Provide the [x, y] coordinate of the cell's center where the given text is located.  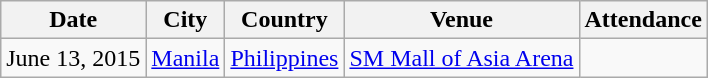
June 13, 2015 [74, 58]
SM Mall of Asia Arena [462, 58]
Manila [186, 58]
Country [284, 20]
City [186, 20]
Philippines [284, 58]
Date [74, 20]
Venue [462, 20]
Attendance [643, 20]
